Search for the cell housing the specified text and yield its (X, Y) center coordinate. 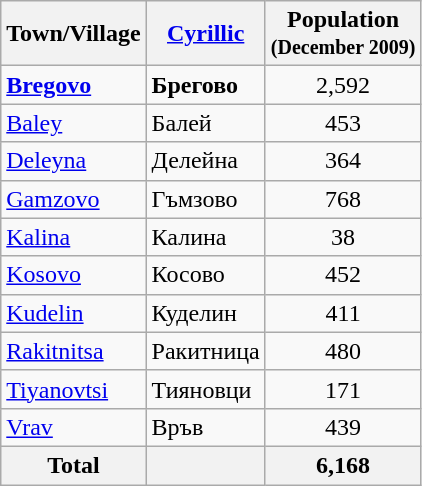
2,592 (343, 85)
Deleyna (74, 161)
Baley (74, 123)
Rakitnitsa (74, 351)
Тияновци (206, 389)
Gamzovo (74, 199)
Калина (206, 237)
Връв (206, 427)
6,168 (343, 465)
768 (343, 199)
Cyrillic (206, 34)
453 (343, 123)
Косово (206, 275)
Vrav (74, 427)
Брегово (206, 85)
Kosovo (74, 275)
Kudelin (74, 313)
Town/Village (74, 34)
Гъмзово (206, 199)
411 (343, 313)
171 (343, 389)
480 (343, 351)
38 (343, 237)
Total (74, 465)
364 (343, 161)
Куделин (206, 313)
Bregovo (74, 85)
Балей (206, 123)
Kalina (74, 237)
Population(December 2009) (343, 34)
452 (343, 275)
Ракитница (206, 351)
439 (343, 427)
Делейна (206, 161)
Tiyanovtsi (74, 389)
